Search for the cell housing the specified text and yield its [x, y] center coordinate. 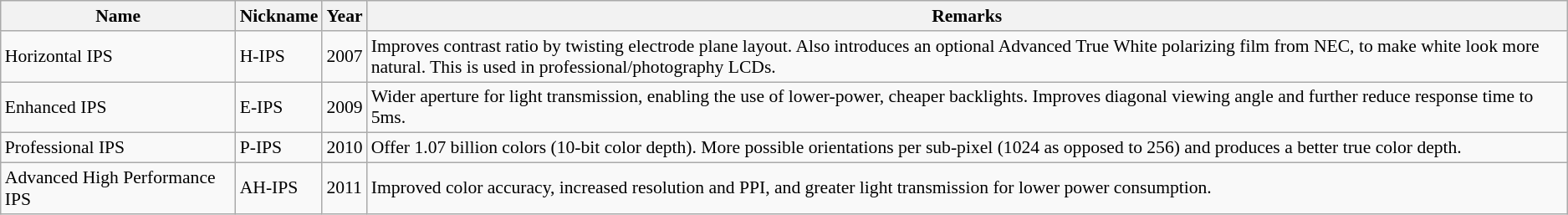
AH-IPS [279, 189]
2011 [345, 189]
Enhanced IPS [119, 107]
Advanced High Performance IPS [119, 189]
Horizontal IPS [119, 57]
Improved color accuracy, increased resolution and PPI, and greater light transmission for lower power consumption. [967, 189]
Remarks [967, 16]
2010 [345, 148]
Professional IPS [119, 148]
Name [119, 16]
P-IPS [279, 148]
2009 [345, 107]
H-IPS [279, 57]
Year [345, 16]
2007 [345, 57]
E-IPS [279, 107]
Nickname [279, 16]
